Provide the [X, Y] coordinate of the cell's center where the given text is located.  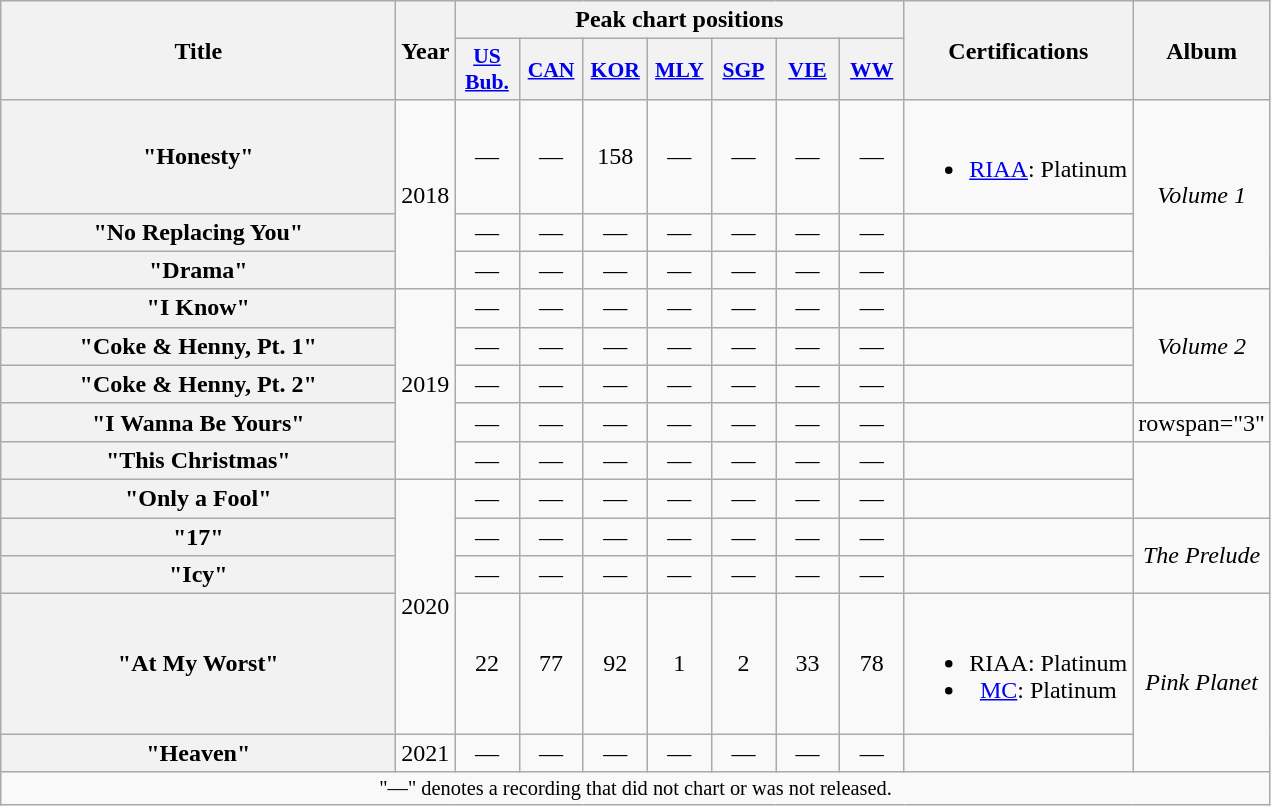
"No Replacing You" [198, 232]
SGP [743, 70]
"This Christmas" [198, 460]
VIE [808, 70]
RIAA: PlatinumMC: Platinum [1018, 664]
Year [426, 50]
"Coke & Henny, Pt. 1" [198, 346]
MLY [679, 70]
"I Know" [198, 308]
2020 [426, 606]
KOR [615, 70]
"Heaven" [198, 753]
2018 [426, 194]
1 [679, 664]
158 [615, 156]
CAN [551, 70]
"—" denotes a recording that did not chart or was not released. [636, 789]
Volume 2 [1202, 346]
2 [743, 664]
"At My Worst" [198, 664]
"Drama" [198, 270]
92 [615, 664]
"Coke & Henny, Pt. 2" [198, 384]
WW [872, 70]
33 [808, 664]
Album [1202, 50]
RIAA: Platinum [1018, 156]
The Prelude [1202, 556]
Peak chart positions [680, 20]
Pink Planet [1202, 683]
78 [872, 664]
"17" [198, 537]
"Only a Fool" [198, 498]
rowspan="3" [1202, 422]
77 [551, 664]
Title [198, 50]
"Honesty" [198, 156]
Certifications [1018, 50]
22 [487, 664]
USBub. [487, 70]
2021 [426, 753]
"Icy" [198, 575]
2019 [426, 384]
"I Wanna Be Yours" [198, 422]
Volume 1 [1202, 194]
